Extract the (x, y) coordinate from the center of the cell holding the provided text.  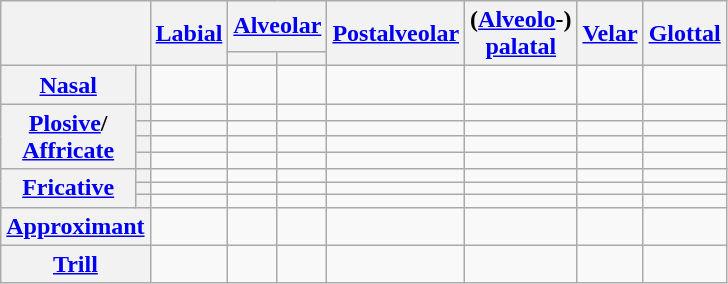
Nasal (68, 85)
Approximant (76, 226)
Plosive/Affricate (68, 136)
Alveolar (278, 26)
Trill (76, 264)
(Alveolo-)palatal (521, 34)
Velar (610, 34)
Fricative (68, 188)
Labial (189, 34)
Glottal (684, 34)
Postalveolar (396, 34)
